Pinpoint the cell where the given text exists, returning its (X, Y) midpoint coordinate. 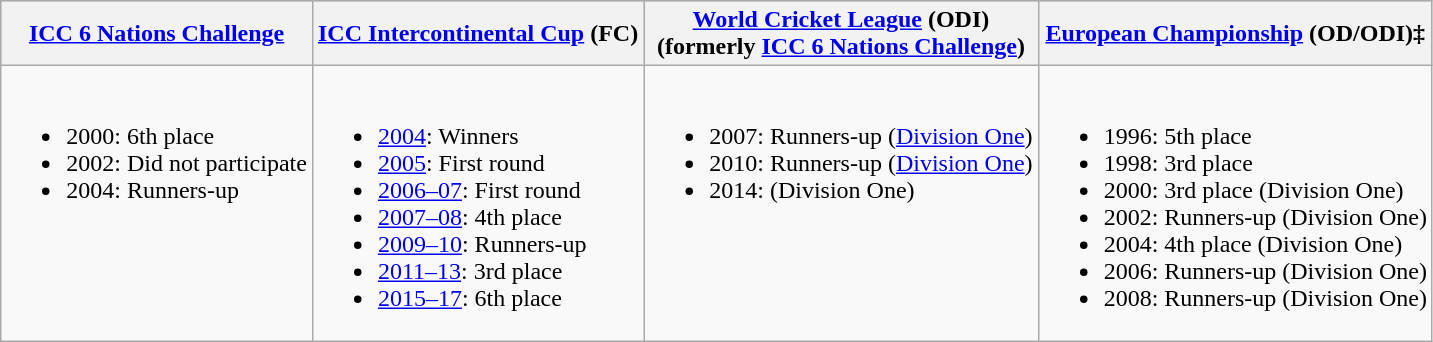
2000: 6th place2002: Did not participate2004: Runners-up (157, 204)
ICC Intercontinental Cup (FC) (478, 34)
European Championship (OD/ODI)‡ (1235, 34)
ICC 6 Nations Challenge (157, 34)
2007: Runners-up (Division One)2010: Runners-up (Division One)2014: (Division One) (841, 204)
2004: Winners2005: First round2006–07: First round2007–08: 4th place2009–10: Runners-up2011–13: 3rd place2015–17: 6th place (478, 204)
World Cricket League (ODI)(formerly ICC 6 Nations Challenge) (841, 34)
